Find where the given text appears and provide that cell's center as [x, y] coordinate. 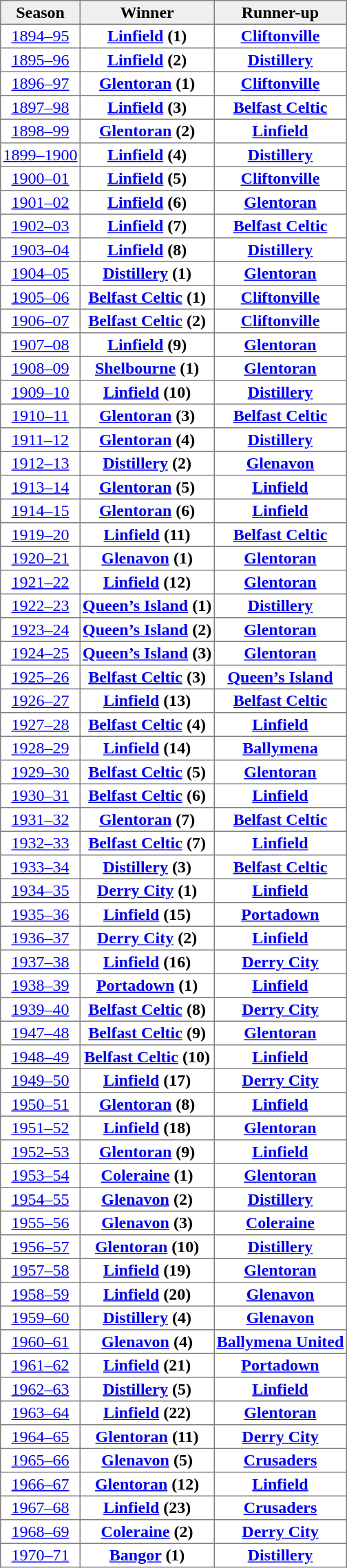
Glenavon (5) [147, 1460]
Linfield (23) [147, 1507]
Ballymena United [280, 1342]
1933–34 [41, 867]
1936–37 [41, 938]
Glentoran (7) [147, 819]
Linfield (9) [147, 345]
Linfield (10) [147, 392]
1938–39 [41, 985]
1924–25 [41, 653]
Linfield (4) [147, 155]
Coleraine [280, 1223]
1910–11 [41, 416]
1927–28 [41, 724]
1928–29 [41, 748]
1951–52 [41, 1128]
1911–12 [41, 440]
1896–97 [41, 83]
1921–22 [41, 582]
Glenavon (3) [147, 1223]
1966–67 [41, 1484]
Belfast Celtic (5) [147, 772]
1929–30 [41, 772]
1960–61 [41, 1342]
1968–69 [41, 1532]
Distillery (3) [147, 867]
1949–50 [41, 1080]
Linfield (19) [147, 1270]
1909–10 [41, 392]
1935–36 [41, 914]
Glentoran (1) [147, 83]
Linfield (16) [147, 962]
1902–03 [41, 226]
1919–20 [41, 535]
1895–96 [41, 60]
1925–26 [41, 677]
Belfast Celtic (7) [147, 843]
Linfield (14) [147, 748]
1970–71 [41, 1555]
Linfield (2) [147, 60]
1931–32 [41, 819]
Belfast Celtic (4) [147, 724]
Glentoran (6) [147, 511]
Linfield (1) [147, 36]
Shelbourne (1) [147, 368]
1954–55 [41, 1199]
Linfield (15) [147, 914]
Glentoran (4) [147, 440]
Ballymena [280, 748]
Linfield (3) [147, 107]
1926–27 [41, 700]
Portadown (1) [147, 985]
1965–66 [41, 1460]
1914–15 [41, 511]
Glentoran (9) [147, 1152]
1952–53 [41, 1152]
Glentoran (5) [147, 487]
1956–57 [41, 1247]
Glentoran (10) [147, 1247]
1904–05 [41, 273]
1967–68 [41, 1507]
1897–98 [41, 107]
1950–51 [41, 1104]
1934–35 [41, 890]
Coleraine (2) [147, 1532]
1899–1900 [41, 155]
Bangor (1) [147, 1555]
Distillery (1) [147, 273]
1907–08 [41, 345]
Derry City (2) [147, 938]
1908–09 [41, 368]
1900–01 [41, 178]
Glentoran (8) [147, 1104]
Glenavon (2) [147, 1199]
Linfield (18) [147, 1128]
Linfield (22) [147, 1413]
1947–48 [41, 1033]
1922–23 [41, 605]
Linfield (21) [147, 1365]
Distillery (4) [147, 1318]
Derry City (1) [147, 890]
1923–24 [41, 630]
Season [41, 12]
Queen’s Island (1) [147, 605]
1912–13 [41, 463]
Belfast Celtic (10) [147, 1057]
1930–31 [41, 795]
Linfield (11) [147, 535]
1937–38 [41, 962]
1920–21 [41, 558]
Winner [147, 12]
Queen’s Island (3) [147, 653]
Belfast Celtic (1) [147, 297]
Queen’s Island (2) [147, 630]
1948–49 [41, 1057]
Belfast Celtic (3) [147, 677]
Runner-up [280, 12]
Distillery (5) [147, 1389]
Belfast Celtic (6) [147, 795]
1961–62 [41, 1365]
Belfast Celtic (8) [147, 1009]
Glentoran (11) [147, 1437]
1939–40 [41, 1009]
Coleraine (1) [147, 1175]
1959–60 [41, 1318]
Linfield (5) [147, 178]
Linfield (12) [147, 582]
Queen’s Island [280, 677]
Linfield (13) [147, 700]
Linfield (6) [147, 202]
Linfield (20) [147, 1294]
Belfast Celtic (2) [147, 321]
1905–06 [41, 297]
1932–33 [41, 843]
Linfield (17) [147, 1080]
Glentoran (12) [147, 1484]
1894–95 [41, 36]
1901–02 [41, 202]
Glenavon (1) [147, 558]
1898–99 [41, 131]
1964–65 [41, 1437]
1962–63 [41, 1389]
Distillery (2) [147, 463]
Linfield (7) [147, 226]
Belfast Celtic (9) [147, 1033]
1955–56 [41, 1223]
1953–54 [41, 1175]
1958–59 [41, 1294]
Linfield (8) [147, 250]
Glentoran (2) [147, 131]
Glentoran (3) [147, 416]
1913–14 [41, 487]
1906–07 [41, 321]
1957–58 [41, 1270]
Glenavon (4) [147, 1342]
1903–04 [41, 250]
1963–64 [41, 1413]
